Pinpoint the cell where the given text exists, returning its (X, Y) midpoint coordinate. 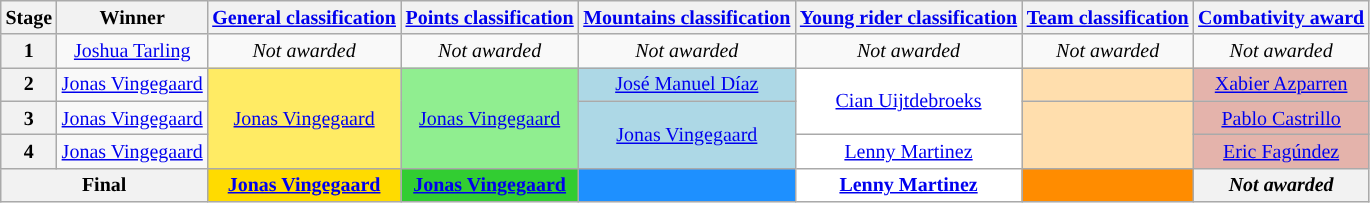
Xabier Azparren (1281, 84)
Team classification (1108, 18)
Combativity award (1281, 18)
Eric Fagúndez (1281, 152)
José Manuel Díaz (686, 84)
2 (29, 84)
Cian Uijtdebroeks (908, 102)
4 (29, 152)
Young rider classification (908, 18)
3 (29, 118)
Points classification (490, 18)
Winner (132, 18)
Stage (29, 18)
General classification (304, 18)
Final (104, 184)
Mountains classification (686, 18)
1 (29, 52)
Pablo Castrillo (1281, 118)
Joshua Tarling (132, 52)
